Detect which cell encompasses the target text, then output its (x, y) center coordinate. 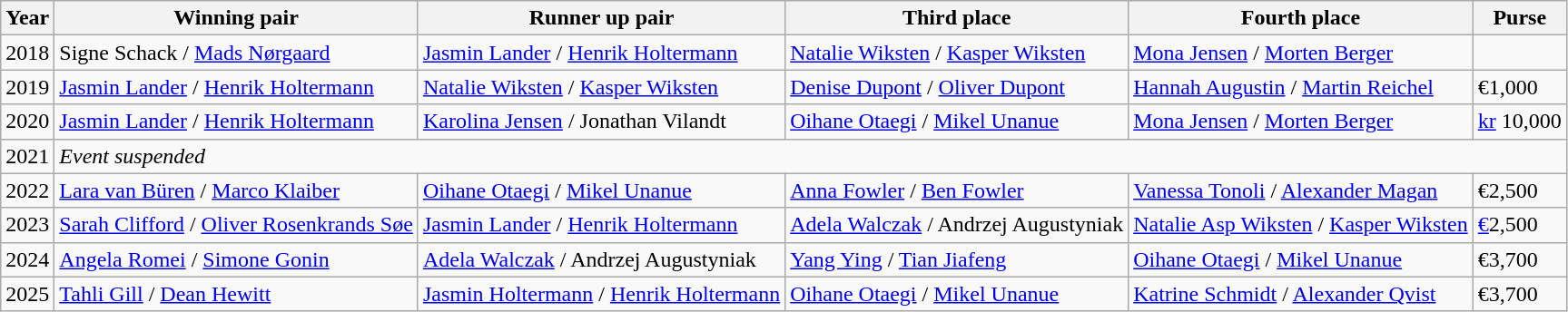
Event suspended (810, 156)
Purse (1520, 18)
2021 (27, 156)
2023 (27, 225)
Karolina Jensen / Jonathan Vilandt (601, 122)
Denise Dupont / Oliver Dupont (957, 87)
Winning pair (236, 18)
Yang Ying / Tian Jiafeng (957, 259)
Sarah Clifford / Oliver Rosenkrands Søe (236, 225)
Lara van Büren / Marco Klaiber (236, 190)
kr 10,000 (1520, 122)
Natalie Asp Wiksten / Kasper Wiksten (1301, 225)
Angela Romei / Simone Gonin (236, 259)
2018 (27, 53)
Vanessa Tonoli / Alexander Magan (1301, 190)
Tahli Gill / Dean Hewitt (236, 294)
2022 (27, 190)
€1,000 (1520, 87)
Jasmin Holtermann / Henrik Holtermann (601, 294)
2024 (27, 259)
Anna Fowler / Ben Fowler (957, 190)
2025 (27, 294)
Fourth place (1301, 18)
2020 (27, 122)
Runner up pair (601, 18)
Third place (957, 18)
Year (27, 18)
2019 (27, 87)
Signe Schack / Mads Nørgaard (236, 53)
Hannah Augustin / Martin Reichel (1301, 87)
Katrine Schmidt / Alexander Qvist (1301, 294)
